Return the [x, y] coordinate for the center point of the cell that contains the specified text.  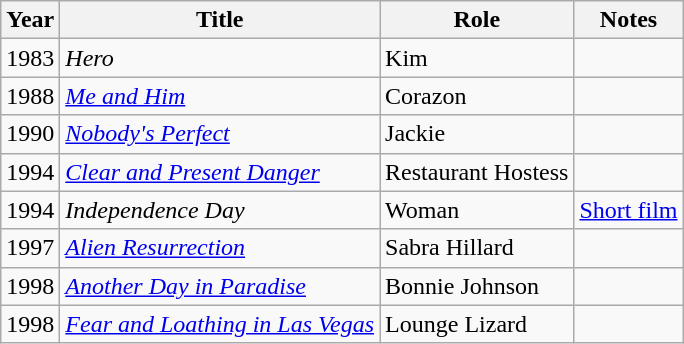
1983 [30, 58]
Role [477, 20]
Title [220, 20]
Kim [477, 58]
Bonnie Johnson [477, 286]
Independence Day [220, 210]
Restaurant Hostess [477, 172]
Corazon [477, 96]
Jackie [477, 134]
Clear and Present Danger [220, 172]
1988 [30, 96]
Woman [477, 210]
Short film [628, 210]
Sabra Hillard [477, 248]
Notes [628, 20]
Nobody's Perfect [220, 134]
Year [30, 20]
1997 [30, 248]
Alien Resurrection [220, 248]
Fear and Loathing in Las Vegas [220, 324]
Another Day in Paradise [220, 286]
Lounge Lizard [477, 324]
Me and Him [220, 96]
1990 [30, 134]
Hero [220, 58]
